Locate the cell with the specified text and output its [X, Y] center coordinate. 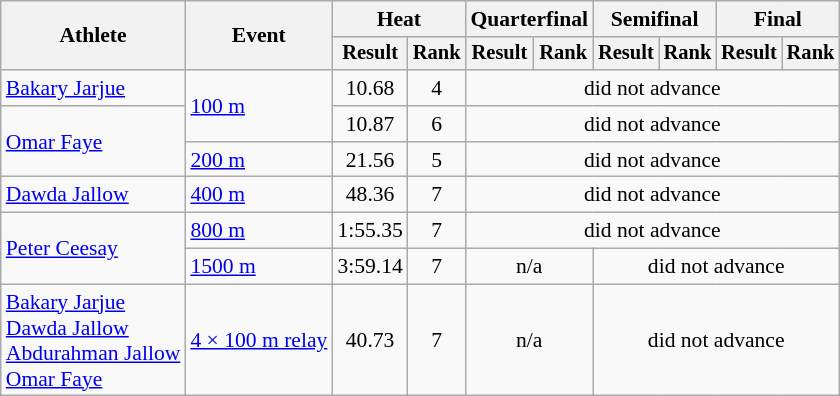
1:55.35 [370, 231]
400 m [258, 195]
Dawda Jallow [94, 195]
Peter Ceesay [94, 248]
10.87 [370, 124]
200 m [258, 160]
Omar Faye [94, 142]
100 m [258, 106]
Bakary Jarjue [94, 88]
10.68 [370, 88]
Final [778, 19]
4 × 100 m relay [258, 340]
1500 m [258, 267]
21.56 [370, 160]
48.36 [370, 195]
5 [437, 160]
800 m [258, 231]
3:59.14 [370, 267]
40.73 [370, 340]
Event [258, 36]
Semifinal [654, 19]
Quarterfinal [529, 19]
4 [437, 88]
6 [437, 124]
Bakary JarjueDawda JallowAbdurahman JallowOmar Faye [94, 340]
Athlete [94, 36]
Heat [398, 19]
